From the cell containing the given text, extract its center point as (x, y) coordinate. 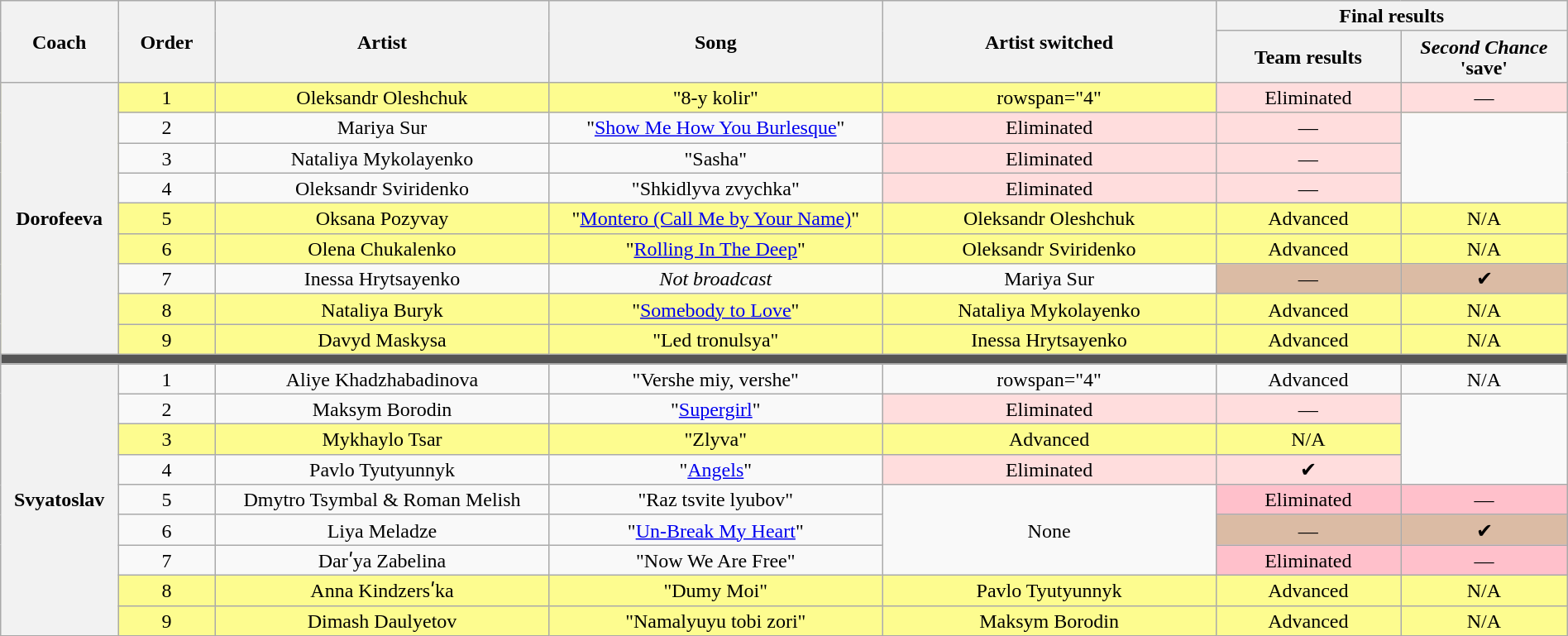
Mykhaylo Tsar (382, 440)
Liya Meladze (382, 529)
Davyd Maskysa (382, 339)
Song (716, 41)
Anna Kindzersʹka (382, 591)
Final results (1391, 17)
Nataliya Buryk (382, 309)
Dmytro Tsymbal & Roman Melish (382, 500)
"Angels" (716, 470)
Dorofeeva (60, 218)
"Led tronulsya" (716, 339)
Svyatoslav (60, 500)
Dimash Daulyetov (382, 620)
"Sasha" (716, 157)
"Show Me How You Burlesque" (716, 127)
"Shkidlyva zvychka" (716, 189)
Second Chance 'save' (1484, 56)
"Dumy Moi" (716, 591)
Aliye Khadzhabadinova (382, 379)
Artist (382, 41)
"Rolling In The Deep" (716, 248)
Oksana Pozyvay (382, 218)
Artist switched (1049, 41)
Team results (1308, 56)
Olena Chukalenko (382, 248)
"Somebody to Love" (716, 309)
"Now We Are Free" (716, 561)
"Supergirl" (716, 409)
"Un-Break My Heart" (716, 529)
Not broadcast (716, 280)
Darʹya Zabelina (382, 561)
Coach (60, 41)
"8-y kolir" (716, 98)
"Namalyuyu tobi zori" (716, 620)
"Vershe miy, vershe" (716, 379)
"Zlyva" (716, 440)
None (1049, 530)
"Raz tsvite lyubov" (716, 500)
"Montero (Call Me by Your Name)" (716, 218)
Order (167, 41)
